Find where the given text appears and provide that cell's center as (x, y) coordinate. 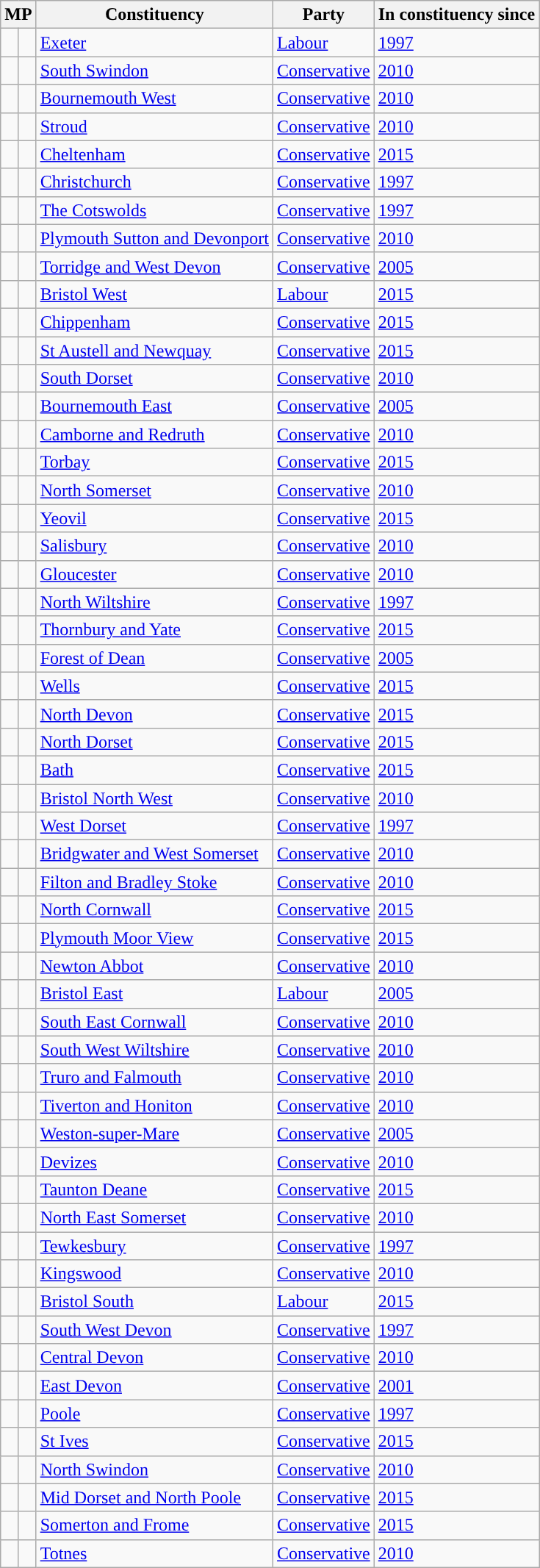
Bristol West (154, 294)
Newton Abbot (154, 966)
2001 (456, 1386)
St Ives (154, 1442)
Stroud (154, 126)
Central Devon (154, 1358)
Bournemouth West (154, 99)
Constituency (154, 15)
Plymouth Moor View (154, 938)
Camborne and Redruth (154, 434)
West Dorset (154, 826)
North Wiltshire (154, 602)
North Devon (154, 714)
Bristol North West (154, 798)
Totnes (154, 1553)
Plymouth Sutton and Devonport (154, 238)
Cheltenham (154, 154)
Exeter (154, 43)
North Cornwall (154, 910)
Taunton Deane (154, 1189)
East Devon (154, 1386)
Tiverton and Honiton (154, 1106)
Bridgwater and West Somerset (154, 854)
Chippenham (154, 322)
Truro and Falmouth (154, 1078)
Mid Dorset and North Poole (154, 1497)
Bristol East (154, 994)
Poole (154, 1414)
Somerton and Frome (154, 1525)
Kingswood (154, 1274)
Torbay (154, 462)
Christchurch (154, 182)
Wells (154, 686)
Party (324, 15)
South West Wiltshire (154, 1050)
Thornbury and Yate (154, 630)
North East Somerset (154, 1217)
Torridge and West Devon (154, 266)
North Swindon (154, 1469)
Bristol South (154, 1302)
Filton and Bradley Stoke (154, 882)
Salisbury (154, 546)
The Cotswolds (154, 210)
South West Devon (154, 1330)
South Dorset (154, 379)
In constituency since (456, 15)
North Somerset (154, 490)
Yeovil (154, 518)
South East Cornwall (154, 1022)
South Swindon (154, 71)
Devizes (154, 1161)
Bath (154, 770)
Bournemouth East (154, 407)
Tewkesbury (154, 1246)
Forest of Dean (154, 658)
St Austell and Newquay (154, 351)
Weston-super-Mare (154, 1134)
North Dorset (154, 742)
MP (18, 15)
Gloucester (154, 574)
